Detect which cell encompasses the target text, then output its (x, y) center coordinate. 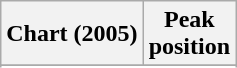
Chart (2005) (72, 34)
Peakposition (189, 34)
